Determine the (X, Y) coordinate at the center of the cell enclosing the given text.  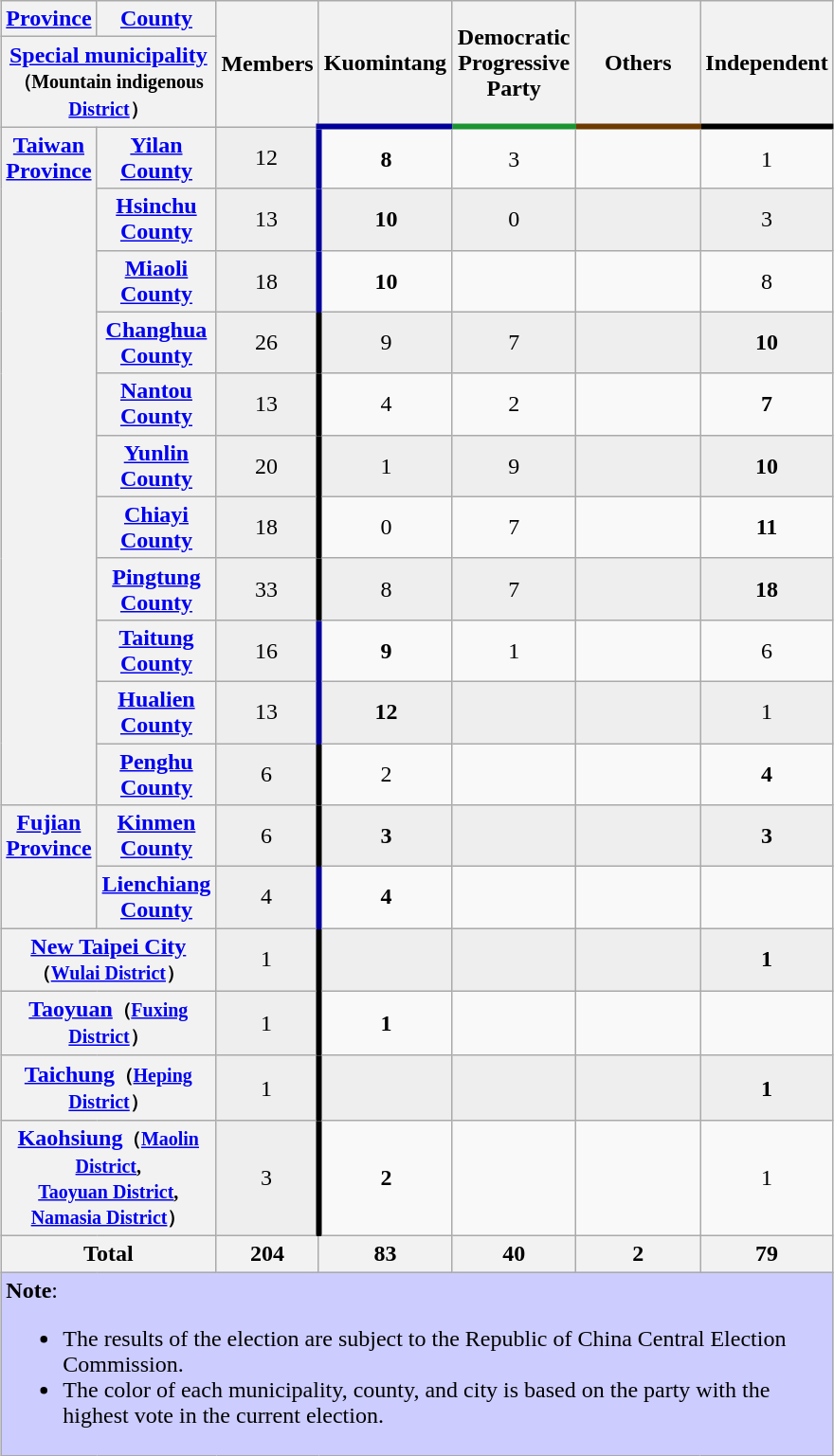
Total (108, 1253)
Fujian Province (49, 867)
County (156, 19)
79 (767, 1253)
Penghu County (156, 773)
Kaohsiung（Maolin District,Taoyuan District, Namasia District） (108, 1177)
Nantou County (156, 404)
Province (49, 19)
Hsinchu County (156, 220)
Taichung（Heping District） (108, 1088)
26 (267, 343)
Taoyuan（Fuxing District） (108, 1023)
Pingtung County (156, 589)
Miaoli County (156, 280)
Independent (767, 64)
Taitung County (156, 650)
33 (267, 589)
Kuomintang (385, 64)
40 (514, 1253)
Members (267, 64)
20 (267, 466)
Changhua County (156, 343)
Others (639, 64)
204 (267, 1253)
83 (385, 1253)
New Taipei City（Wulai District） (108, 961)
Democratic Progressive Party (514, 64)
Chiayi County (156, 527)
Kinmen County (156, 836)
Yunlin County (156, 466)
Lienchiang County (156, 898)
Yilan County (156, 157)
Hualien County (156, 712)
Taiwan Province (49, 466)
11 (767, 527)
16 (267, 650)
Special municipality（Mountain indigenous District） (108, 81)
